Output the (x, y) coordinate of the center of the cell containing the given text.  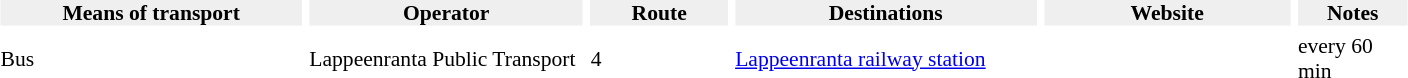
Website (1167, 13)
Means of transport (150, 13)
Destinations (886, 13)
Operator (446, 13)
Notes (1353, 13)
Route (660, 13)
